Extract the (x, y) coordinate from the center of the cell holding the provided text.  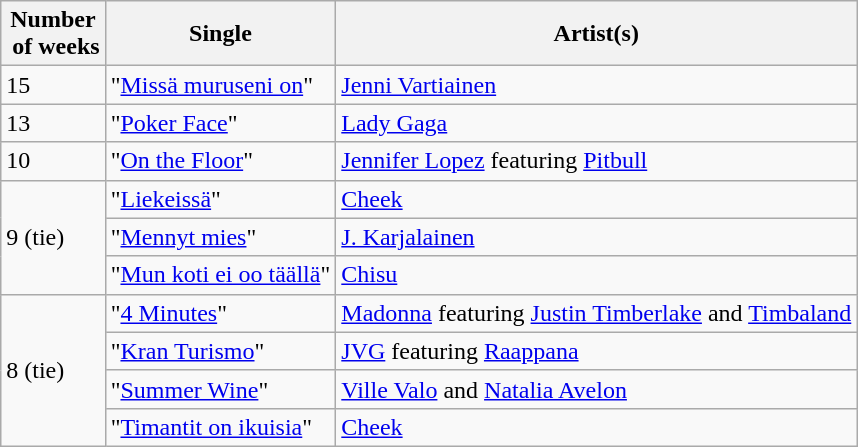
"Timantit on ikuisia" (220, 427)
Lady Gaga (596, 123)
8 (tie) (53, 370)
Ville Valo and Natalia Avelon (596, 389)
Chisu (596, 275)
"Summer Wine" (220, 389)
9 (tie) (53, 237)
"Mun koti ei oo täällä" (220, 275)
Artist(s) (596, 34)
"Missä muruseni on" (220, 85)
13 (53, 123)
Jenni Vartiainen (596, 85)
"Liekeissä" (220, 199)
"On the Floor" (220, 161)
Single (220, 34)
J. Karjalainen (596, 237)
Number of weeks (53, 34)
"4 Minutes" (220, 313)
Madonna featuring Justin Timberlake and Timbaland (596, 313)
"Kran Turismo" (220, 351)
"Mennyt mies" (220, 237)
15 (53, 85)
"Poker Face" (220, 123)
Jennifer Lopez featuring Pitbull (596, 161)
10 (53, 161)
JVG featuring Raappana (596, 351)
